Determine the [X, Y] coordinate at the center of the cell enclosing the given text.  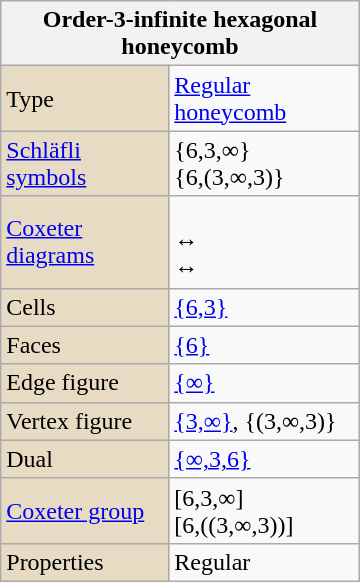
Regular honeycomb [264, 98]
Coxeter group [85, 510]
Edge figure [85, 383]
Vertex figure [85, 421]
Cells [85, 307]
{∞,3,6} [264, 459]
↔ ↔ [264, 242]
{6,3} [264, 307]
Regular [264, 562]
Faces [85, 345]
{6,3,∞}{6,(3,∞,3)} [264, 164]
Coxeter diagrams [85, 242]
[6,3,∞][6,((3,∞,3))] [264, 510]
Dual [85, 459]
{6} [264, 345]
Properties [85, 562]
Schläfli symbols [85, 164]
{∞} [264, 383]
Type [85, 98]
Order-3-infinite hexagonal honeycomb [180, 34]
{3,∞}, {(3,∞,3)} [264, 421]
